Return (X, Y) of the center of cell containing provided text 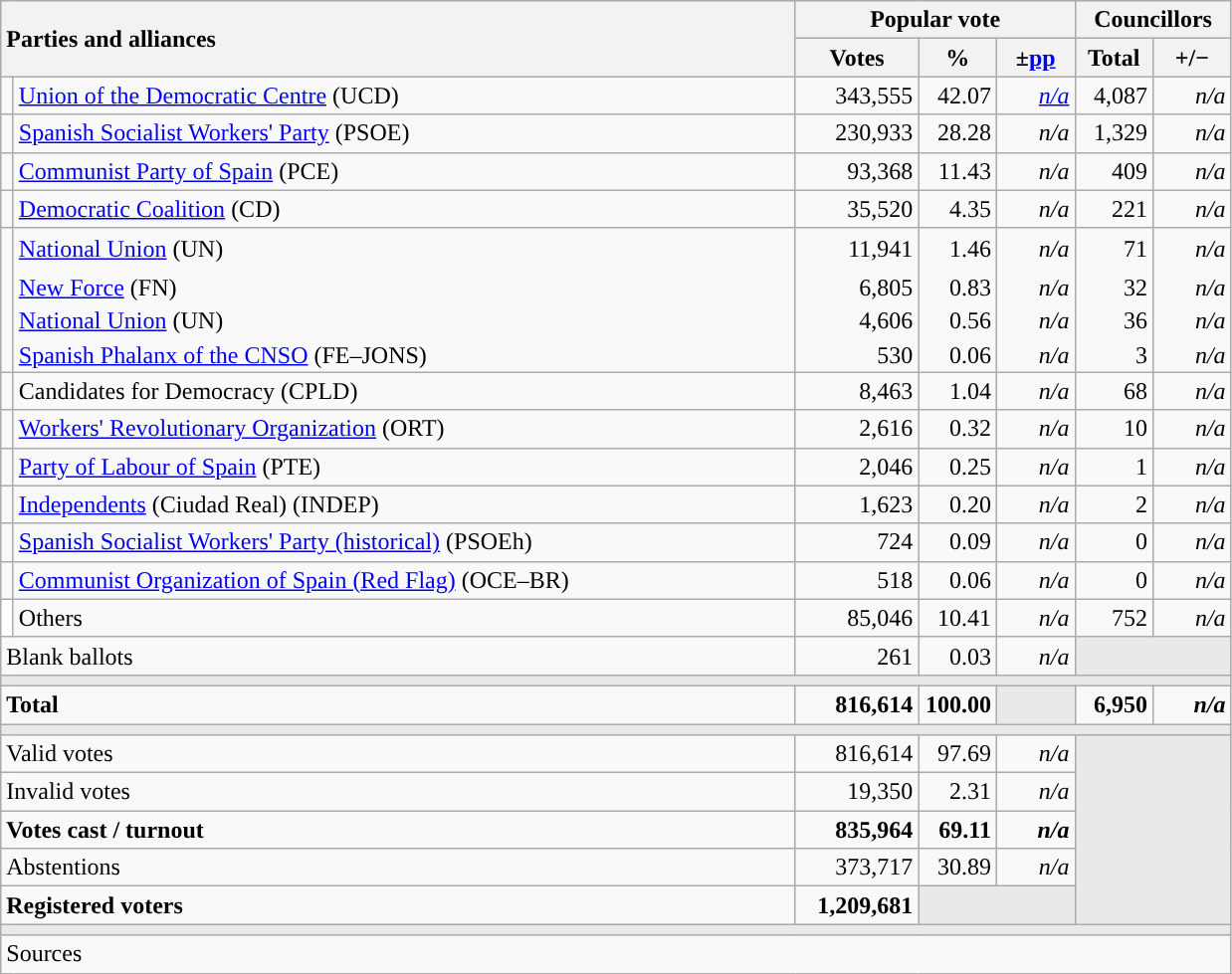
±pp (1035, 58)
11.43 (957, 171)
Parties and alliances (398, 39)
0.32 (957, 429)
Sources (616, 954)
11,941 (857, 249)
Others (404, 618)
Spanish Socialist Workers' Party (PSOE) (404, 133)
19,350 (857, 792)
69.11 (957, 830)
30.89 (957, 868)
100.00 (957, 704)
4,606 (857, 321)
0.56 (957, 321)
724 (857, 542)
Blank ballots (398, 656)
0.25 (957, 467)
1,209,681 (857, 905)
Independents (Ciudad Real) (INDEP) (404, 504)
Democratic Coalition (CD) (404, 209)
Valid votes (398, 754)
Councillors (1152, 20)
Spanish Phalanx of the CNSO (FE–JONS) (404, 355)
Popular vote (935, 20)
2 (1115, 504)
97.69 (957, 754)
68 (1115, 391)
Votes cast / turnout (398, 830)
2,046 (857, 467)
0.03 (957, 656)
36 (1115, 321)
Communist Party of Spain (PCE) (404, 171)
6,805 (857, 288)
Votes (857, 58)
Union of the Democratic Centre (UCD) (404, 96)
343,555 (857, 96)
1,623 (857, 504)
42.07 (957, 96)
835,964 (857, 830)
0.83 (957, 288)
2.31 (957, 792)
10.41 (957, 618)
% (957, 58)
409 (1115, 171)
261 (857, 656)
85,046 (857, 618)
Party of Labour of Spain (PTE) (404, 467)
1.04 (957, 391)
71 (1115, 249)
Abstentions (398, 868)
28.28 (957, 133)
32 (1115, 288)
10 (1115, 429)
6,950 (1115, 704)
Registered voters (398, 905)
Spanish Socialist Workers' Party (historical) (PSOEh) (404, 542)
752 (1115, 618)
+/− (1192, 58)
3 (1115, 355)
Invalid votes (398, 792)
35,520 (857, 209)
Communist Organization of Spain (Red Flag) (OCE–BR) (404, 580)
2,616 (857, 429)
8,463 (857, 391)
1.46 (957, 249)
Candidates for Democracy (CPLD) (404, 391)
518 (857, 580)
New Force (FN) (404, 288)
1 (1115, 467)
1,329 (1115, 133)
Workers' Revolutionary Organization (ORT) (404, 429)
4.35 (957, 209)
0.09 (957, 542)
230,933 (857, 133)
373,717 (857, 868)
93,368 (857, 171)
0.20 (957, 504)
530 (857, 355)
221 (1115, 209)
4,087 (1115, 96)
